Pinpoint the cell where the given text exists, returning its (x, y) midpoint coordinate. 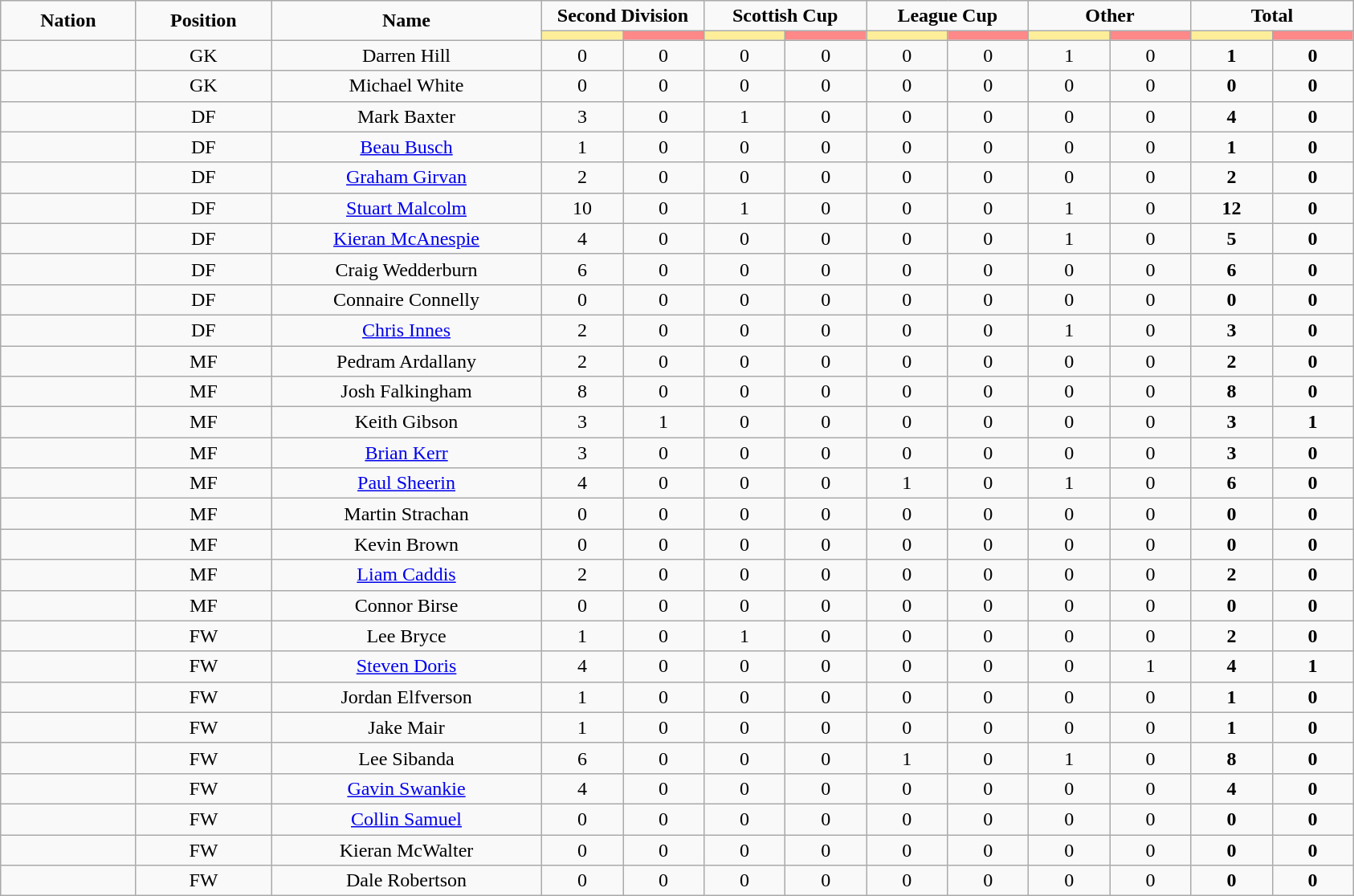
Jake Mair (406, 727)
Total (1272, 16)
Jordan Elfverson (406, 697)
Chris Innes (406, 330)
Pedram Ardallany (406, 360)
5 (1232, 238)
Other (1110, 16)
Name (406, 21)
Steven Doris (406, 666)
League Cup (948, 16)
Darren Hill (406, 55)
Josh Falkingham (406, 392)
Keith Gibson (406, 422)
Lee Bryce (406, 636)
Liam Caddis (406, 575)
Position (203, 21)
Graham Girvan (406, 177)
Kevin Brown (406, 544)
Michael White (406, 86)
Kieran McWalter (406, 850)
Dale Robertson (406, 881)
Craig Wedderburn (406, 269)
Martin Strachan (406, 514)
Connaire Connelly (406, 299)
Gavin Swankie (406, 788)
12 (1232, 208)
Kieran McAnespie (406, 238)
Stuart Malcolm (406, 208)
Collin Samuel (406, 819)
Second Division (622, 16)
Mark Baxter (406, 116)
Connor Birse (406, 605)
Nation (68, 21)
Beau Busch (406, 147)
Paul Sheerin (406, 483)
Scottish Cup (785, 16)
10 (581, 208)
Brian Kerr (406, 453)
Lee Sibanda (406, 758)
